Return (x, y) of the center of cell containing provided text 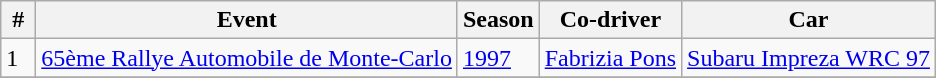
Car (809, 20)
1997 (498, 58)
Season (498, 20)
# (18, 20)
Fabrizia Pons (610, 58)
Co-driver (610, 20)
1 (18, 58)
Subaru Impreza WRC 97 (809, 58)
Event (247, 20)
65ème Rallye Automobile de Monte-Carlo (247, 58)
